Capture the cell that displays the provided text and extract its (X, Y) central coordinate. 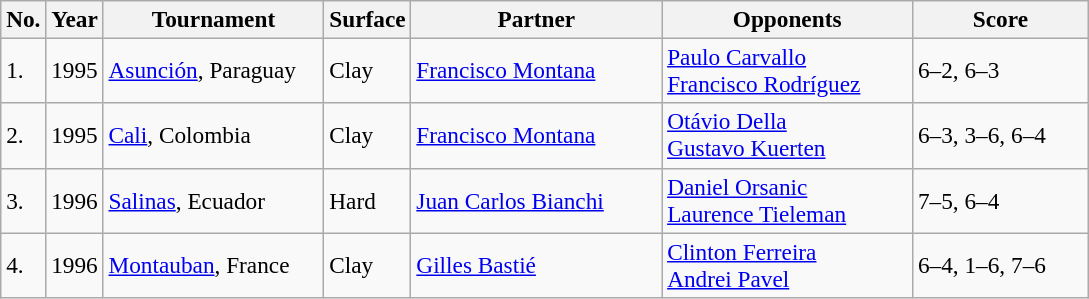
3. (24, 200)
6–4, 1–6, 7–6 (1001, 264)
Daniel Orsanic Laurence Tieleman (788, 200)
Otávio Della Gustavo Kuerten (788, 136)
Asunción, Paraguay (214, 70)
Montauban, France (214, 264)
6–2, 6–3 (1001, 70)
6–3, 3–6, 6–4 (1001, 136)
Clinton Ferreira Andrei Pavel (788, 264)
Tournament (214, 19)
Cali, Colombia (214, 136)
Year (74, 19)
Partner (536, 19)
Hard (368, 200)
1. (24, 70)
Opponents (788, 19)
7–5, 6–4 (1001, 200)
4. (24, 264)
Surface (368, 19)
Salinas, Ecuador (214, 200)
No. (24, 19)
Juan Carlos Bianchi (536, 200)
Paulo Carvallo Francisco Rodríguez (788, 70)
Score (1001, 19)
2. (24, 136)
Gilles Bastié (536, 264)
